Return the (x, y) coordinate for the center point of the cell that contains the specified text.  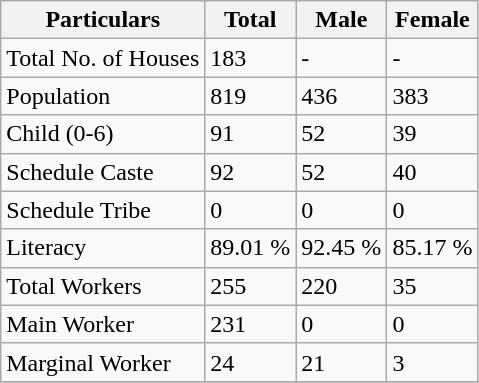
92 (250, 172)
3 (432, 362)
40 (432, 172)
436 (342, 96)
Literacy (103, 248)
21 (342, 362)
Main Worker (103, 324)
Male (342, 20)
819 (250, 96)
Total Workers (103, 286)
91 (250, 134)
Child (0-6) (103, 134)
255 (250, 286)
24 (250, 362)
39 (432, 134)
Total (250, 20)
Female (432, 20)
Population (103, 96)
89.01 % (250, 248)
35 (432, 286)
183 (250, 58)
220 (342, 286)
383 (432, 96)
Schedule Tribe (103, 210)
Schedule Caste (103, 172)
92.45 % (342, 248)
85.17 % (432, 248)
Total No. of Houses (103, 58)
Particulars (103, 20)
Marginal Worker (103, 362)
231 (250, 324)
